Pinpoint the cell where the given text exists, returning its [X, Y] midpoint coordinate. 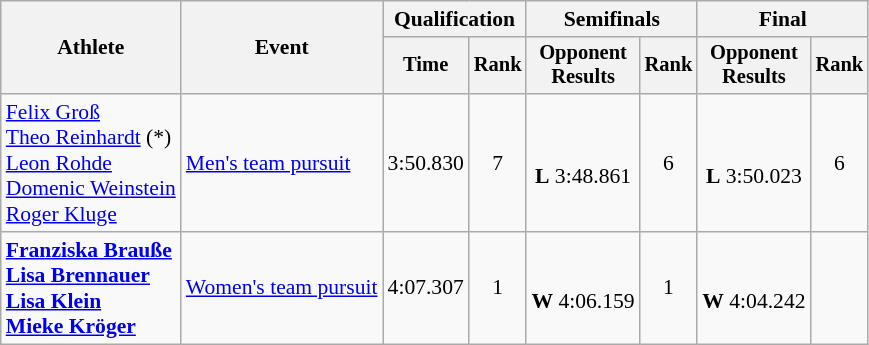
Athlete [91, 48]
W 4:06.159 [582, 288]
L 3:48.861 [582, 163]
Semifinals [612, 19]
Qualification [455, 19]
Felix GroßTheo Reinhardt (*)Leon RohdeDomenic WeinsteinRoger Kluge [91, 163]
4:07.307 [426, 288]
3:50.830 [426, 163]
Men's team pursuit [282, 163]
Women's team pursuit [282, 288]
Franziska BraußeLisa BrennauerLisa KleinMieke Kröger [91, 288]
W 4:04.242 [754, 288]
7 [498, 163]
Event [282, 48]
L 3:50.023 [754, 163]
Final [782, 19]
Time [426, 66]
